Provide the [X, Y] coordinate of the cell's center where the given text is located.  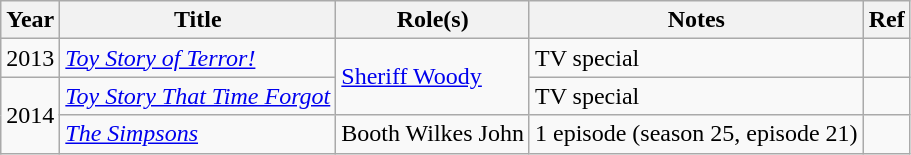
Booth Wilkes John [433, 134]
Sheriff Woody [433, 77]
Year [30, 20]
1 episode (season 25, episode 21) [696, 134]
2014 [30, 115]
Notes [696, 20]
Toy Story of Terror! [198, 58]
2013 [30, 58]
Toy Story That Time Forgot [198, 96]
Title [198, 20]
Role(s) [433, 20]
The Simpsons [198, 134]
Ref [886, 20]
